Determine the [X, Y] coordinate at the center of the cell enclosing the given text.  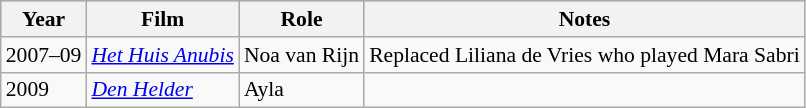
Noa van Rijn [302, 55]
Film [162, 19]
Het Huis Anubis [162, 55]
2007–09 [44, 55]
Ayla [302, 90]
Notes [584, 19]
Replaced Liliana de Vries who played Mara Sabri [584, 55]
Role [302, 19]
2009 [44, 90]
Den Helder [162, 90]
Year [44, 19]
